Determine the [X, Y] coordinate at the center of the cell enclosing the given text.  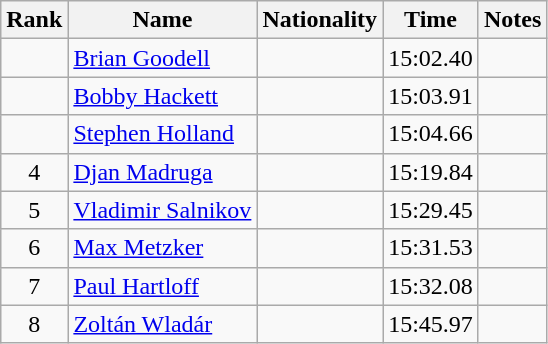
Brian Goodell [162, 58]
15:19.84 [431, 172]
Notes [512, 20]
15:29.45 [431, 210]
15:32.08 [431, 286]
5 [34, 210]
Paul Hartloff [162, 286]
Djan Madruga [162, 172]
Zoltán Wladár [162, 324]
Max Metzker [162, 248]
15:31.53 [431, 248]
Nationality [320, 20]
Bobby Hackett [162, 96]
4 [34, 172]
15:45.97 [431, 324]
15:04.66 [431, 134]
Time [431, 20]
Vladimir Salnikov [162, 210]
6 [34, 248]
Name [162, 20]
15:02.40 [431, 58]
7 [34, 286]
Rank [34, 20]
8 [34, 324]
Stephen Holland [162, 134]
15:03.91 [431, 96]
